Identify which cell holds the provided text, then report its (x, y) central coordinate. 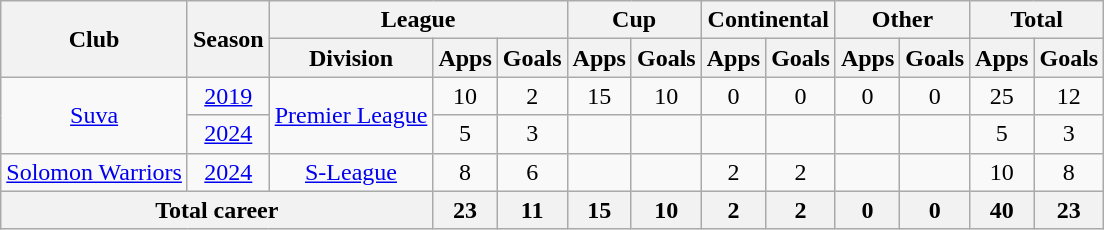
11 (532, 210)
Solomon Warriors (94, 172)
Total (1037, 20)
League (418, 20)
12 (1069, 96)
6 (532, 172)
Season (228, 39)
25 (1002, 96)
Premier League (351, 115)
S-League (351, 172)
Suva (94, 115)
Total career (217, 210)
Cup (634, 20)
40 (1002, 210)
Other (902, 20)
2019 (228, 96)
Club (94, 39)
Division (351, 58)
Continental (768, 20)
